Locate the cell with the specified text and output its (x, y) center coordinate. 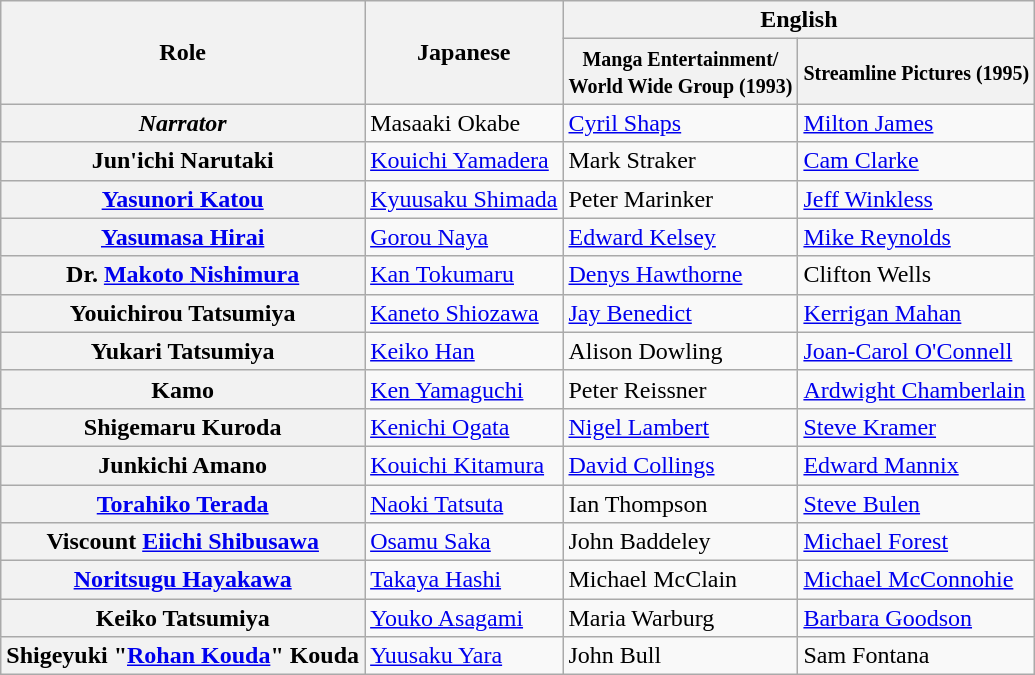
Manga Entertainment/World Wide Group (1993) (680, 72)
Kaneto Shiozawa (464, 313)
Nigel Lambert (680, 427)
Masaaki Okabe (464, 123)
Ian Thompson (680, 503)
Osamu Saka (464, 542)
Role (183, 52)
Mike Reynolds (916, 237)
Edward Kelsey (680, 237)
Kamo (183, 389)
Kouichi Kitamura (464, 465)
Ken Yamaguchi (464, 389)
Clifton Wells (916, 275)
Alison Dowling (680, 351)
Kerrigan Mahan (916, 313)
Narrator (183, 123)
Jay Benedict (680, 313)
Youichirou Tatsumiya (183, 313)
John Baddeley (680, 542)
Edward Mannix (916, 465)
Denys Hawthorne (680, 275)
Peter Marinker (680, 199)
Kouichi Yamadera (464, 161)
Keiko Tatsumiya (183, 618)
Jun'ichi Narutaki (183, 161)
Michael McClain (680, 580)
John Bull (680, 656)
Keiko Han (464, 351)
Michael McConnohie (916, 580)
Youko Asagami (464, 618)
Peter Reissner (680, 389)
Barbara Goodson (916, 618)
Steve Kramer (916, 427)
Steve Bulen (916, 503)
Ardwight Chamberlain (916, 389)
Torahiko Terada (183, 503)
Mark Straker (680, 161)
Yuusaku Yara (464, 656)
Japanese (464, 52)
Dr. Makoto Nishimura (183, 275)
Sam Fontana (916, 656)
Cam Clarke (916, 161)
English (799, 20)
Noritsugu Hayakawa (183, 580)
Junkichi Amano (183, 465)
Cyril Shaps (680, 123)
Jeff Winkless (916, 199)
Kyuusaku Shimada (464, 199)
Kenichi Ogata (464, 427)
Yasumasa Hirai (183, 237)
Gorou Naya (464, 237)
Yasunori Katou (183, 199)
Shigemaru Kuroda (183, 427)
Maria Warburg (680, 618)
Streamline Pictures (1995) (916, 72)
Yukari Tatsumiya (183, 351)
Takaya Hashi (464, 580)
Naoki Tatsuta (464, 503)
Michael Forest (916, 542)
Milton James (916, 123)
David Collings (680, 465)
Shigeyuki "Rohan Kouda" Kouda (183, 656)
Joan-Carol O'Connell (916, 351)
Viscount Eiichi Shibusawa (183, 542)
Kan Tokumaru (464, 275)
